Return the (x, y) coordinate for the center point of the cell that contains the specified text.  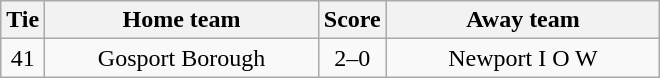
Home team (182, 20)
2–0 (352, 58)
Gosport Borough (182, 58)
Away team (523, 20)
Tie (23, 20)
Score (352, 20)
41 (23, 58)
Newport I O W (523, 58)
